Find where the given text appears and provide that cell's center as (x, y) coordinate. 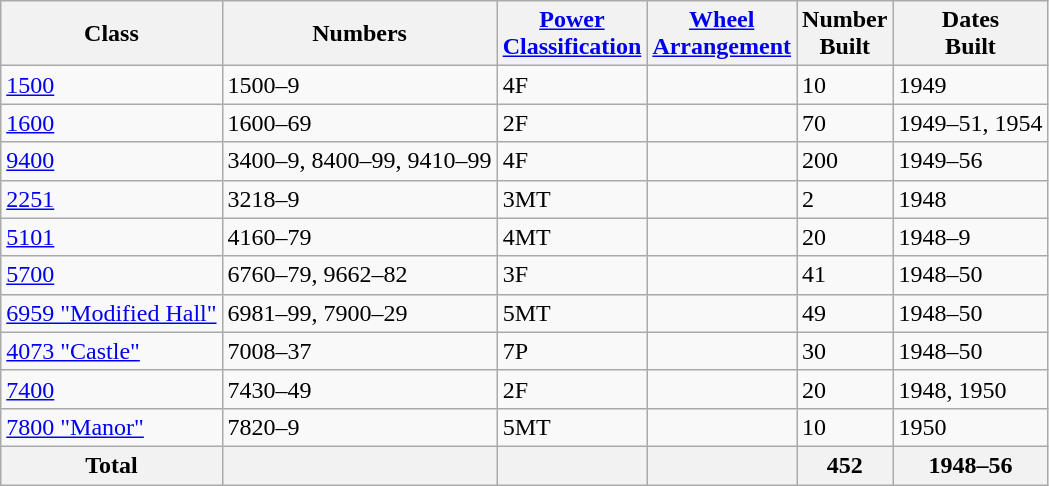
PowerClassification (572, 34)
1950 (970, 427)
3218–9 (360, 199)
4160–79 (360, 237)
7820–9 (360, 427)
1949–56 (970, 161)
200 (845, 161)
1948 (970, 199)
1500 (112, 85)
1948, 1950 (970, 389)
DatesBuilt (970, 34)
5700 (112, 275)
49 (845, 313)
7430–49 (360, 389)
2251 (112, 199)
WheelArrangement (722, 34)
9400 (112, 161)
6959 "Modified Hall" (112, 313)
1949–51, 1954 (970, 123)
4MT (572, 237)
Numbers (360, 34)
1948–9 (970, 237)
6760–79, 9662–82 (360, 275)
30 (845, 351)
2 (845, 199)
NumberBuilt (845, 34)
7400 (112, 389)
7800 "Manor" (112, 427)
7P (572, 351)
6981–99, 7900–29 (360, 313)
1600 (112, 123)
1600–69 (360, 123)
41 (845, 275)
1949 (970, 85)
3MT (572, 199)
7008–37 (360, 351)
3F (572, 275)
1948–56 (970, 465)
5101 (112, 237)
4073 "Castle" (112, 351)
Total (112, 465)
3400–9, 8400–99, 9410–99 (360, 161)
Class (112, 34)
70 (845, 123)
452 (845, 465)
1500–9 (360, 85)
